Determine the [X, Y] coordinate at the center of the cell enclosing the given text.  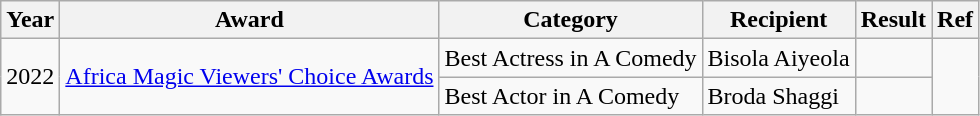
Category [570, 20]
Best Actress in A Comedy [570, 58]
Year [30, 20]
Result [893, 20]
Bisola Aiyeola [778, 58]
Ref [956, 20]
Award [250, 20]
Broda Shaggi [778, 96]
Africa Magic Viewers' Choice Awards [250, 77]
Recipient [778, 20]
2022 [30, 77]
Best Actor in A Comedy [570, 96]
